Search for the cell housing the specified text and yield its [X, Y] center coordinate. 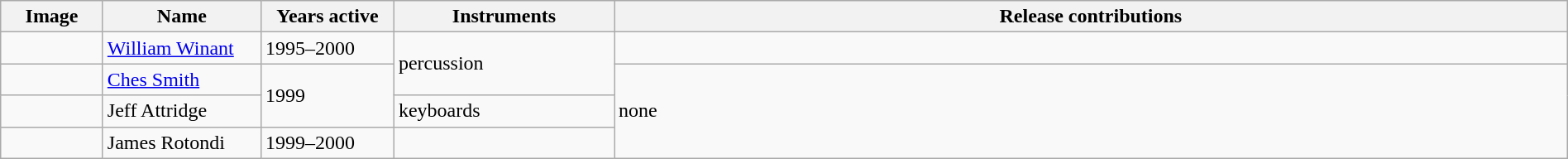
keyboards [504, 111]
Years active [327, 17]
William Winant [182, 48]
1999–2000 [327, 142]
1995–2000 [327, 48]
Release contributions [1090, 17]
Instruments [504, 17]
Name [182, 17]
percussion [504, 64]
Ches Smith [182, 79]
Image [52, 17]
1999 [327, 95]
James Rotondi [182, 142]
none [1090, 111]
Jeff Attridge [182, 111]
